Detect which cell encompasses the target text, then output its (X, Y) center coordinate. 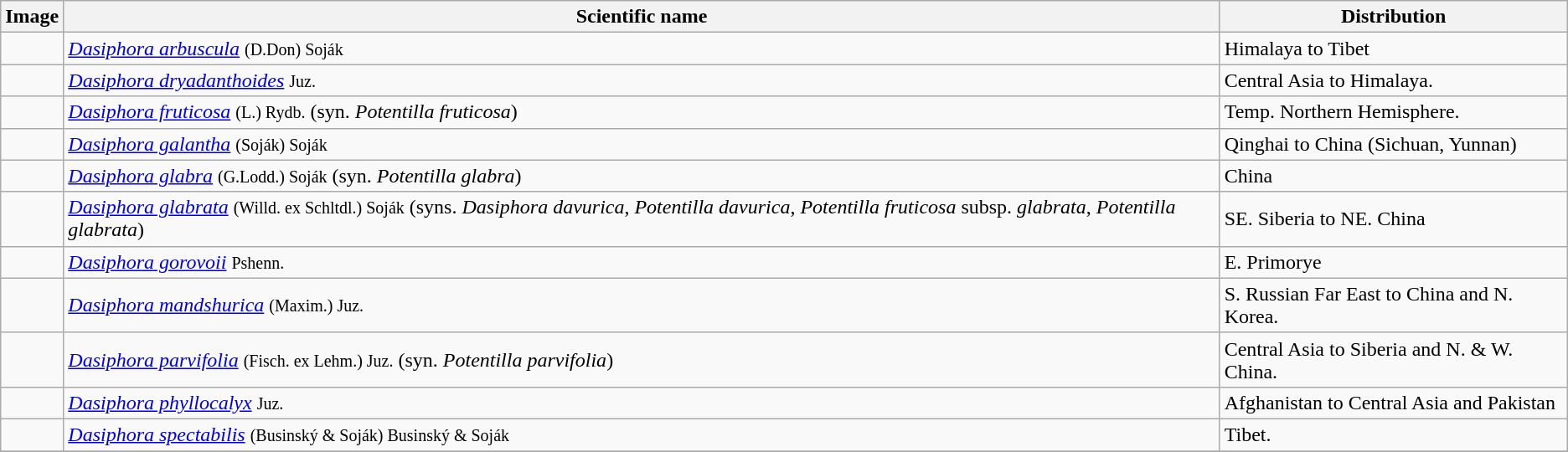
Temp. Northern Hemisphere. (1394, 112)
Central Asia to Siberia and N. & W. China. (1394, 360)
Distribution (1394, 17)
Central Asia to Himalaya. (1394, 80)
Scientific name (642, 17)
Dasiphora galantha (Soják) Soják (642, 144)
Qinghai to China (Sichuan, Yunnan) (1394, 144)
Dasiphora fruticosa (L.) Rydb. (syn. Potentilla fruticosa) (642, 112)
Afghanistan to Central Asia and Pakistan (1394, 403)
Dasiphora arbuscula (D.Don) Soják (642, 49)
Dasiphora gorovoii Pshenn. (642, 262)
China (1394, 176)
Dasiphora glabra (G.Lodd.) Soják (syn. Potentilla glabra) (642, 176)
Dasiphora mandshurica (Maxim.) Juz. (642, 305)
Dasiphora dryadanthoides Juz. (642, 80)
Dasiphora parvifolia (Fisch. ex Lehm.) Juz. (syn. Potentilla parvifolia) (642, 360)
Himalaya to Tibet (1394, 49)
S. Russian Far East to China and N. Korea. (1394, 305)
Image (32, 17)
SE. Siberia to NE. China (1394, 219)
E. Primorye (1394, 262)
Tibet. (1394, 434)
Dasiphora phyllocalyx Juz. (642, 403)
Dasiphora spectabilis (Businský & Soják) Businský & Soják (642, 434)
